Return [x, y] of the center of cell containing provided text 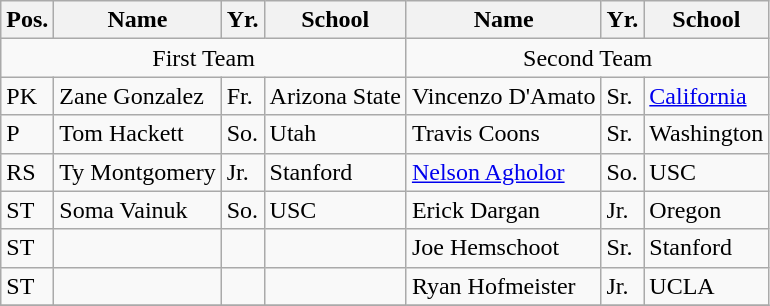
First Team [204, 58]
Joe Hemschoot [504, 248]
Vincenzo D'Amato [504, 96]
California [706, 96]
UCLA [706, 286]
Washington [706, 134]
Oregon [706, 210]
Soma Vainuk [138, 210]
Ty Montgomery [138, 172]
Arizona State [335, 96]
Nelson Agholor [504, 172]
Utah [335, 134]
P [28, 134]
Ryan Hofmeister [504, 286]
RS [28, 172]
Tom Hackett [138, 134]
Fr. [242, 96]
Travis Coons [504, 134]
Erick Dargan [504, 210]
Pos. [28, 20]
Second Team [588, 58]
PK [28, 96]
Zane Gonzalez [138, 96]
